Determine the [x, y] coordinate at the center of the cell enclosing the given text.  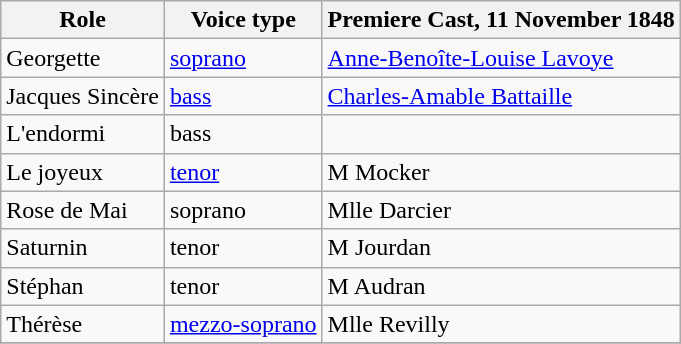
L'endormi [83, 134]
Georgette [83, 58]
Role [83, 20]
M Mocker [501, 172]
Rose de Mai [83, 210]
Thérèse [83, 324]
Le joyeux [83, 172]
Stéphan [83, 286]
Jacques Sincère [83, 96]
mezzo-soprano [243, 324]
Mlle Darcier [501, 210]
Saturnin [83, 248]
Mlle Revilly [501, 324]
M Jourdan [501, 248]
M Audran [501, 286]
Charles-Amable Battaille [501, 96]
Anne-Benoîte-Louise Lavoye [501, 58]
Voice type [243, 20]
Premiere Cast, 11 November 1848 [501, 20]
